Identify which cell holds the provided text, then report its [X, Y] central coordinate. 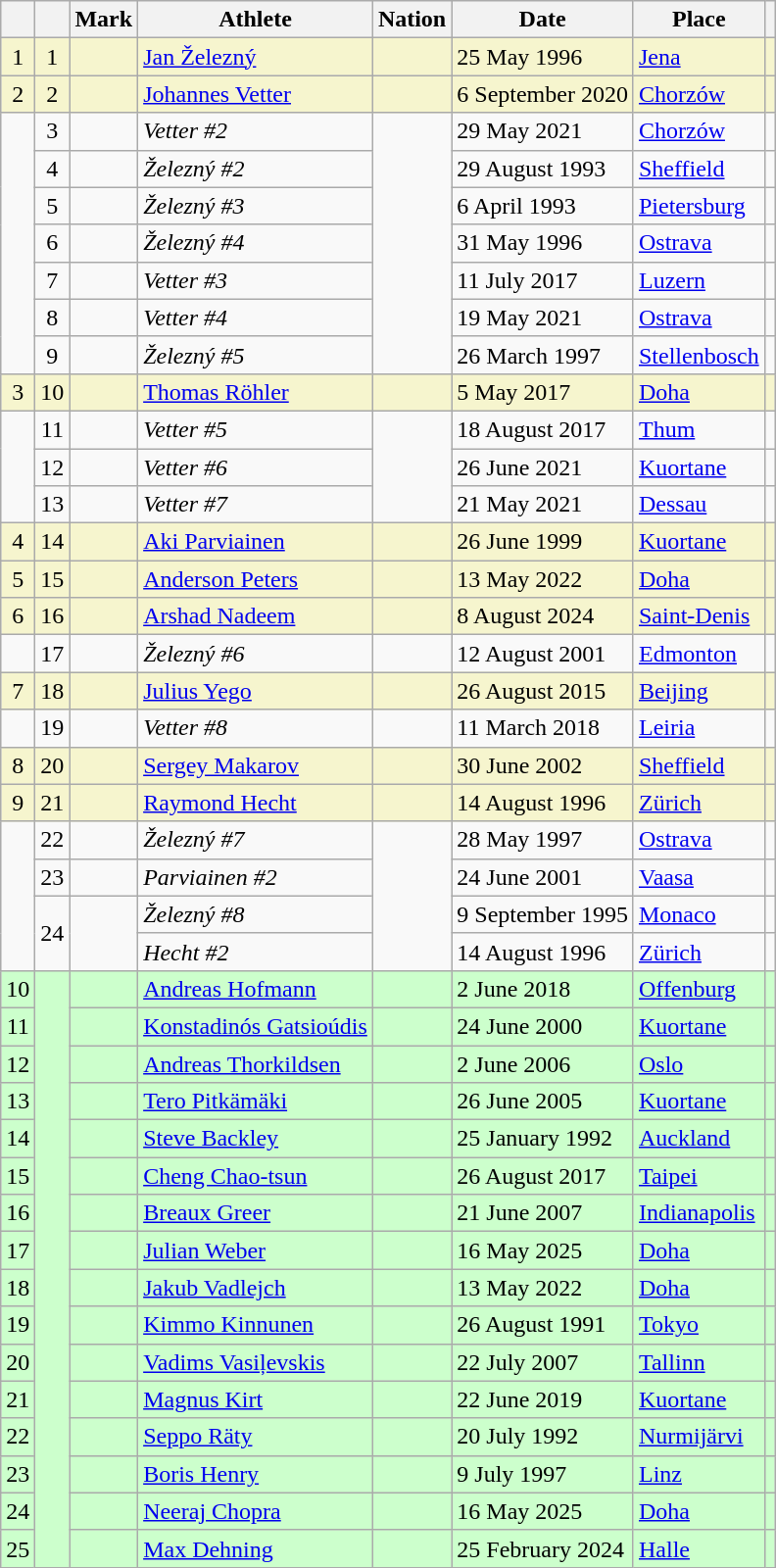
Steve Backley [256, 1139]
20 July 1992 [543, 1437]
26 June 2005 [543, 1102]
21 June 2007 [543, 1213]
26 March 1997 [543, 355]
29 May 2021 [543, 131]
Edmonton [699, 654]
Nation [412, 20]
26 August 2017 [543, 1176]
Offenburg [699, 989]
9 September 1995 [543, 914]
Aki Parviainen [256, 542]
26 June 1999 [543, 542]
Železný #5 [256, 355]
22 July 2007 [543, 1362]
Andreas Hofmann [256, 989]
11 July 2017 [543, 280]
Mark [104, 20]
Vetter #5 [256, 429]
18 August 2017 [543, 429]
8 August 2024 [543, 616]
Beijing [699, 691]
Jakub Vadlejch [256, 1288]
Vetter #7 [256, 505]
Magnus Kirt [256, 1399]
Johannes Vetter [256, 94]
Kimmo Kinnunen [256, 1325]
2 June 2018 [543, 989]
Thomas Röhler [256, 392]
Železný #3 [256, 206]
29 August 1993 [543, 169]
Indianapolis [699, 1213]
Arshad Nadeem [256, 616]
30 June 2002 [543, 765]
Seppo Räty [256, 1437]
Place [699, 20]
28 May 1997 [543, 840]
Vadims Vasiļevskis [256, 1362]
6 September 2020 [543, 94]
Železný #2 [256, 169]
26 August 2015 [543, 691]
26 August 1991 [543, 1325]
Neeraj Chopra [256, 1511]
24 June 2000 [543, 1026]
31 May 1996 [543, 243]
25 February 2024 [543, 1548]
Thum [699, 429]
Oslo [699, 1063]
Monaco [699, 914]
Železný #4 [256, 243]
Konstadinós Gatsioúdis [256, 1026]
5 May 2017 [543, 392]
Železný #8 [256, 914]
Leiria [699, 728]
19 May 2021 [543, 318]
Date [543, 20]
Anderson Peters [256, 579]
Stellenbosch [699, 355]
Raymond Hecht [256, 803]
Breaux Greer [256, 1213]
Tokyo [699, 1325]
Hecht #2 [256, 952]
Tallinn [699, 1362]
6 April 1993 [543, 206]
Železný #7 [256, 840]
Auckland [699, 1139]
Jena [699, 57]
24 June 2001 [543, 877]
Athlete [256, 20]
2 June 2006 [543, 1063]
Vaasa [699, 877]
Sergey Makarov [256, 765]
Taipei [699, 1176]
Cheng Chao-tsun [256, 1176]
21 May 2021 [543, 505]
Julius Yego [256, 691]
Vetter #2 [256, 131]
Vetter #6 [256, 467]
Vetter #8 [256, 728]
Jan Železný [256, 57]
Tero Pitkämäki [256, 1102]
9 July 1997 [543, 1474]
11 March 2018 [543, 728]
12 August 2001 [543, 654]
Vetter #4 [256, 318]
26 June 2021 [543, 467]
Halle [699, 1548]
Julian Weber [256, 1250]
Luzern [699, 280]
Saint-Denis [699, 616]
Pietersburg [699, 206]
Linz [699, 1474]
Boris Henry [256, 1474]
25 May 1996 [543, 57]
Andreas Thorkildsen [256, 1063]
Max Dehning [256, 1548]
Dessau [699, 505]
Parviainen #2 [256, 877]
Vetter #3 [256, 280]
22 June 2019 [543, 1399]
Nurmijärvi [699, 1437]
Železný #6 [256, 654]
25 [18, 1548]
25 January 1992 [543, 1139]
